From the cell containing the given text, extract its center point as [X, Y] coordinate. 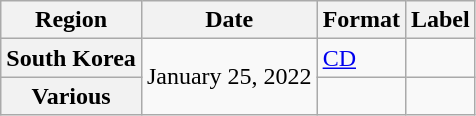
January 25, 2022 [229, 77]
Date [229, 20]
Format [361, 20]
Region [72, 20]
Label [440, 20]
CD [361, 58]
Various [72, 96]
South Korea [72, 58]
